Find where the given text appears and provide that cell's center as (x, y) coordinate. 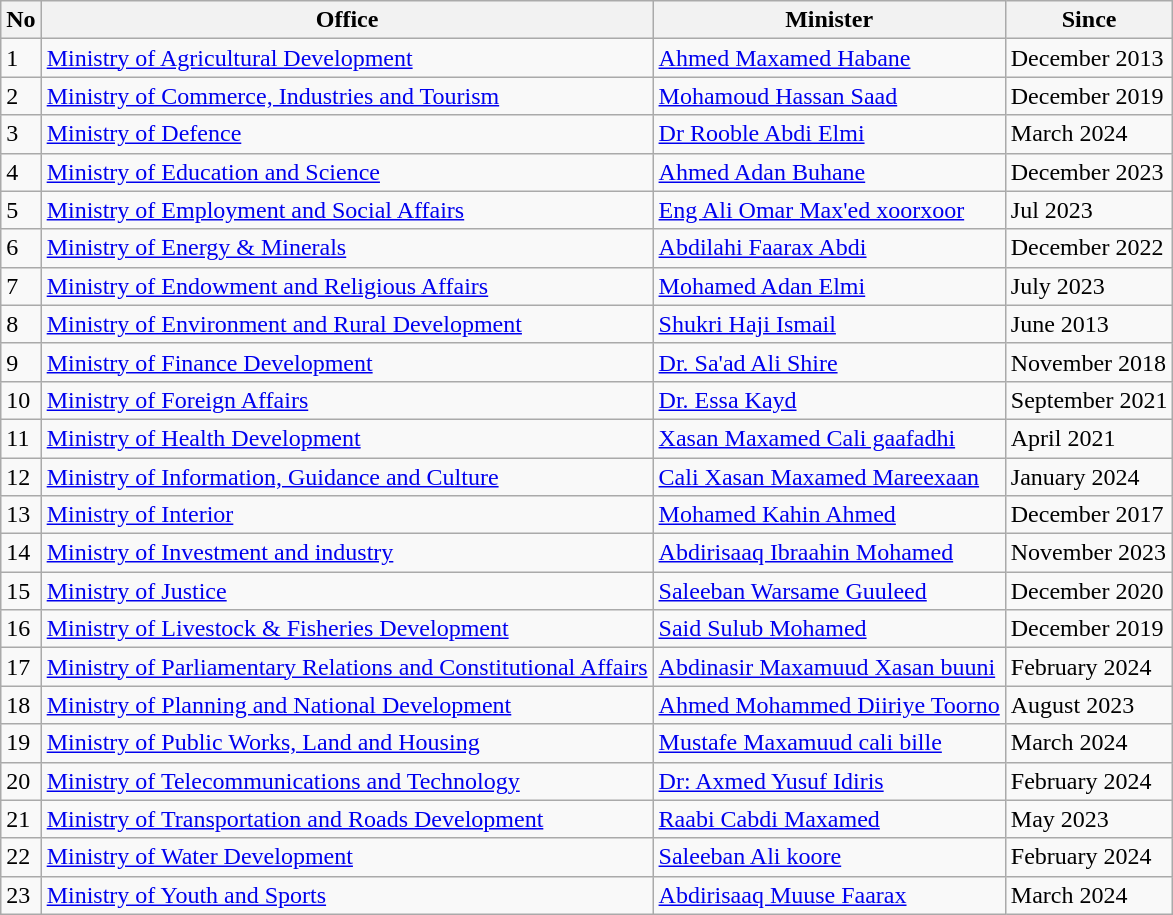
July 2023 (1089, 286)
Ministry of Investment and industry (347, 553)
Ahmed Mohammed Diiriye Toorno (829, 705)
Eng Ali Omar Max'ed xoorxoor (829, 210)
Ministry of Planning and National Development (347, 705)
Dr. Sa'ad Ali Shire (829, 362)
10 (21, 400)
Ministry of Foreign Affairs (347, 400)
13 (21, 515)
23 (21, 895)
Ministry of Telecommunications and Technology (347, 781)
12 (21, 477)
11 (21, 438)
Ministry of Commerce, Industries and Tourism (347, 96)
Ministry of Energy & Minerals (347, 248)
Ministry of Water Development (347, 857)
6 (21, 248)
19 (21, 743)
Ministry of Environment and Rural Development (347, 324)
3 (21, 134)
18 (21, 705)
December 2017 (1089, 515)
Ministry of Parliamentary Relations and Constitutional Affairs (347, 667)
Ministry of Justice (347, 591)
January 2024 (1089, 477)
Shukri Haji Ismail (829, 324)
14 (21, 553)
Ministry of Youth and Sports (347, 895)
Abdilahi Faarax Abdi (829, 248)
1 (21, 58)
Abdirisaaq Ibraahin Mohamed (829, 553)
December 2013 (1089, 58)
Ministry of Education and Science (347, 172)
Ministry of Livestock & Fisheries Development (347, 629)
4 (21, 172)
17 (21, 667)
7 (21, 286)
Said Sulub Mohamed (829, 629)
November 2023 (1089, 553)
22 (21, 857)
Abdirisaaq Muuse Faarax (829, 895)
Ministry of Transportation and Roads Development (347, 819)
Dr Rooble Abdi Elmi (829, 134)
Office (347, 20)
December 2023 (1089, 172)
Saleeban Ali koore (829, 857)
Mohamed Kahin Ahmed (829, 515)
Minister (829, 20)
Ministry of Employment and Social Affairs (347, 210)
Ministry of Interior (347, 515)
Raabi Cabdi Maxamed (829, 819)
August 2023 (1089, 705)
16 (21, 629)
Abdinasir Maxamuud Xasan buuni (829, 667)
April 2021 (1089, 438)
Jul 2023 (1089, 210)
Ministry of Defence (347, 134)
Saleeban Warsame Guuleed (829, 591)
Cali Xasan Maxamed Mareexaan (829, 477)
Ahmed Adan Buhane (829, 172)
2 (21, 96)
Ministry of Finance Development (347, 362)
21 (21, 819)
Mohamed Adan Elmi (829, 286)
Ministry of Public Works, Land and Housing (347, 743)
Dr. Essa Kayd (829, 400)
November 2018 (1089, 362)
5 (21, 210)
Ministry of Agricultural Development (347, 58)
15 (21, 591)
Ministry of Endowment and Religious Affairs (347, 286)
June 2013 (1089, 324)
8 (21, 324)
20 (21, 781)
Since (1089, 20)
Ministry of Information, Guidance and Culture (347, 477)
Dr: Axmed Yusuf Idiris (829, 781)
No (21, 20)
Mohamoud Hassan Saad (829, 96)
Xasan Maxamed Cali gaafadhi (829, 438)
May 2023 (1089, 819)
Ministry of Health Development (347, 438)
9 (21, 362)
December 2022 (1089, 248)
September 2021 (1089, 400)
Ahmed Maxamed Habane (829, 58)
Mustafe Maxamuud cali bille (829, 743)
December 2020 (1089, 591)
